From the cell containing the given text, extract its center point as [X, Y] coordinate. 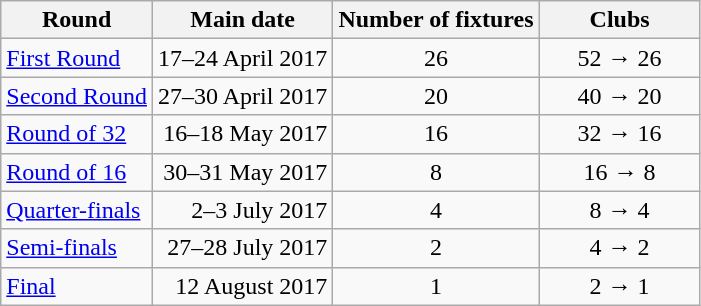
First Round [77, 58]
2–3 July 2017 [242, 210]
2 [436, 248]
Round of 32 [77, 134]
8 → 4 [620, 210]
40 → 20 [620, 96]
17–24 April 2017 [242, 58]
1 [436, 286]
26 [436, 58]
16 [436, 134]
30–31 May 2017 [242, 172]
16 → 8 [620, 172]
4 → 2 [620, 248]
Round of 16 [77, 172]
32 → 16 [620, 134]
Second Round [77, 96]
Clubs [620, 20]
52 → 26 [620, 58]
4 [436, 210]
Quarter-finals [77, 210]
20 [436, 96]
Main date [242, 20]
12 August 2017 [242, 286]
27–28 July 2017 [242, 248]
2 → 1 [620, 286]
8 [436, 172]
Final [77, 286]
Number of fixtures [436, 20]
Round [77, 20]
27–30 April 2017 [242, 96]
Semi-finals [77, 248]
16–18 May 2017 [242, 134]
